Pinpoint the cell where the given text exists, returning its [X, Y] midpoint coordinate. 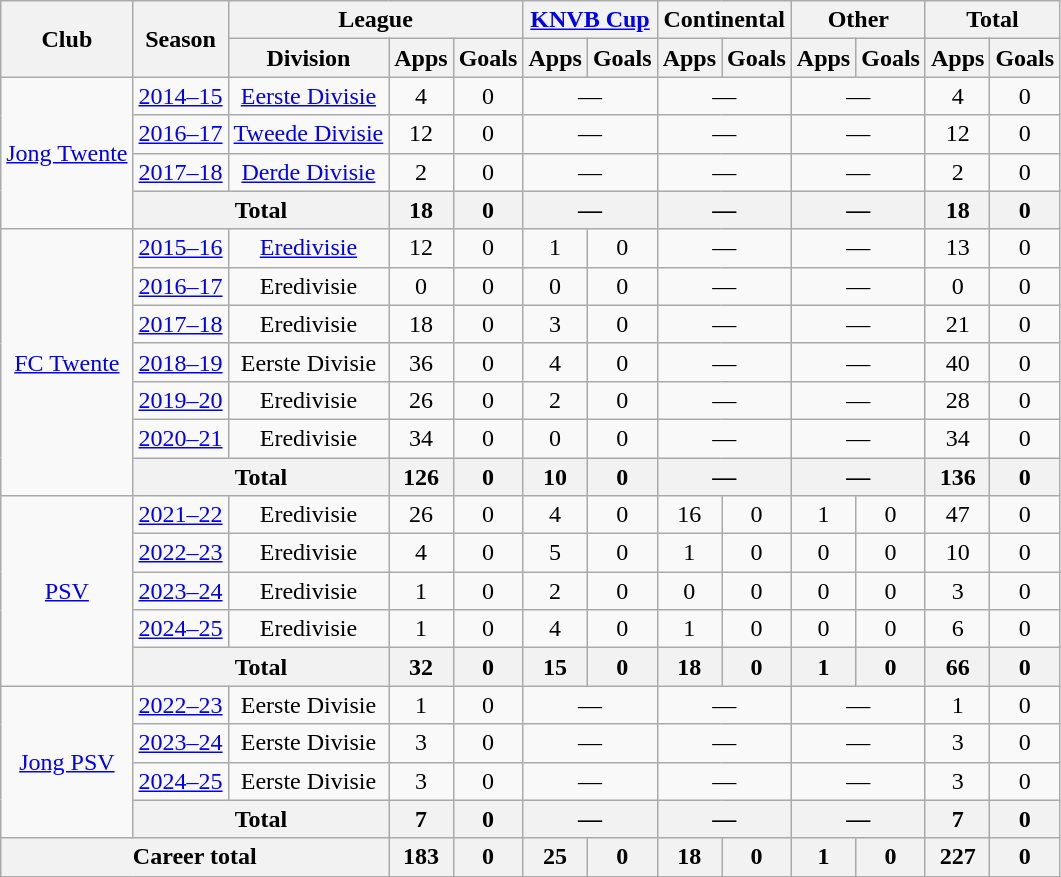
KNVB Cup [590, 20]
25 [555, 857]
2020–21 [180, 438]
Career total [195, 857]
66 [957, 667]
2014–15 [180, 96]
2021–22 [180, 515]
Derde Divisie [308, 172]
6 [957, 629]
15 [555, 667]
2015–16 [180, 248]
Continental [724, 20]
183 [421, 857]
126 [421, 477]
Other [858, 20]
2018–19 [180, 362]
Jong Twente [67, 153]
28 [957, 400]
13 [957, 248]
League [376, 20]
2019–20 [180, 400]
Club [67, 39]
Jong PSV [67, 762]
32 [421, 667]
FC Twente [67, 362]
Division [308, 58]
40 [957, 362]
PSV [67, 591]
Tweede Divisie [308, 134]
21 [957, 324]
Season [180, 39]
47 [957, 515]
5 [555, 553]
36 [421, 362]
227 [957, 857]
16 [689, 515]
136 [957, 477]
